Determine the (x, y) coordinate at the center of the cell enclosing the given text.  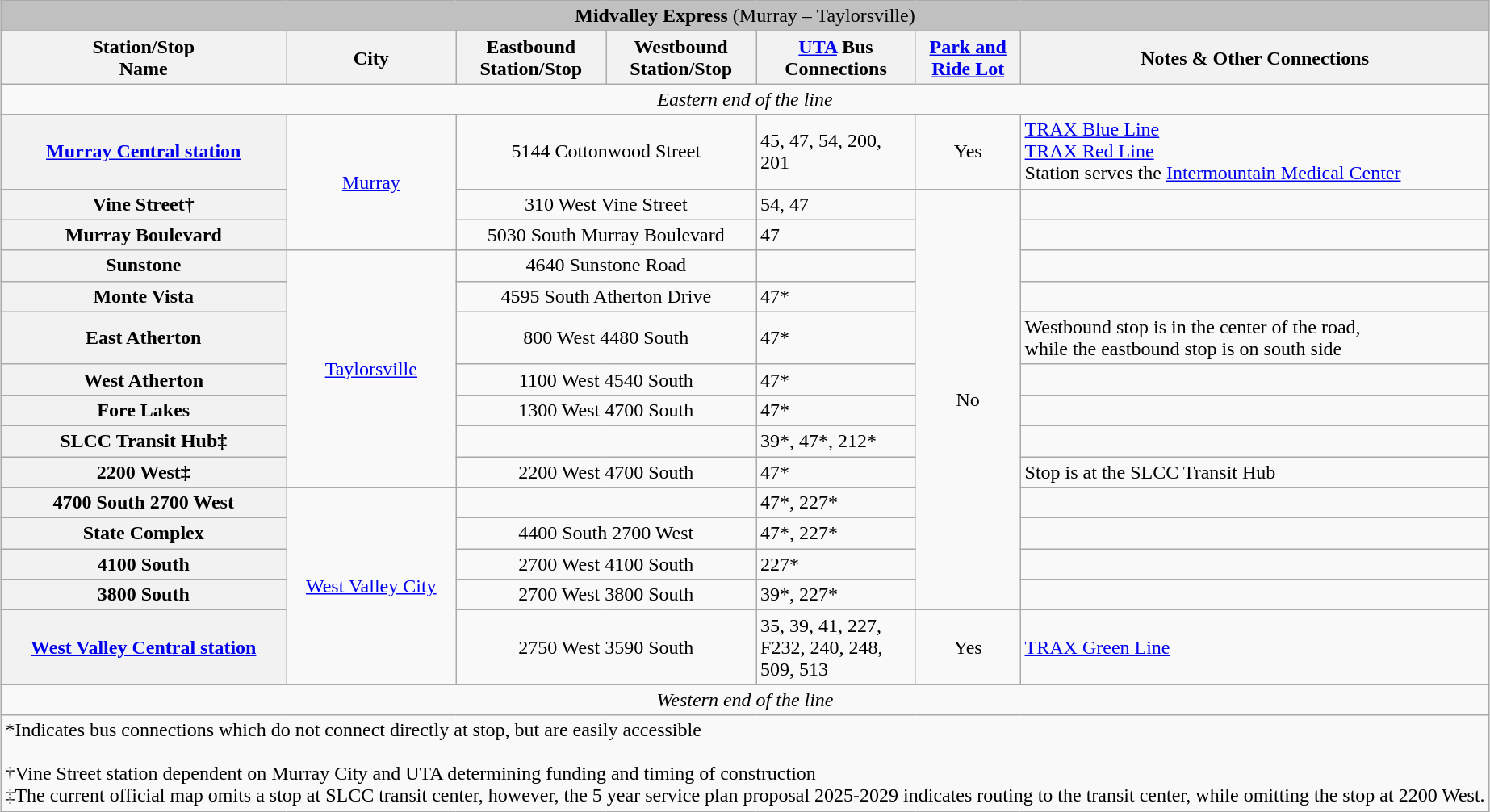
5030 South Murray Boulevard (606, 235)
No (968, 400)
2200 West‡ (144, 472)
227* (836, 564)
West Atherton (144, 379)
5144 Cottonwood Street (606, 152)
1100 West 4540 South (606, 379)
Fore Lakes (144, 410)
Western end of the line (745, 700)
Midvalley Express (Murray – Taylorsville) (745, 16)
4100 South (144, 564)
2700 West 4100 South (606, 564)
SLCC Transit Hub‡ (144, 441)
Monte Vista (144, 296)
1300 West 4700 South (606, 410)
4700 South 2700 West (144, 503)
Park andRide Lot (968, 58)
Murray Central station (144, 152)
Vine Street† (144, 204)
West Valley City (371, 586)
EastboundStation/Stop (531, 58)
TRAX Green Line (1254, 647)
39*, 47*, 212* (836, 441)
Murray Boulevard (144, 235)
2700 West 3800 South (606, 595)
TRAX Blue Line TRAX Red LineStation serves the Intermountain Medical Center (1254, 152)
Sunstone (144, 266)
800 West 4480 South (606, 337)
310 West Vine Street (606, 204)
54, 47 (836, 204)
East Atherton (144, 337)
4595 South Atherton Drive (606, 296)
4400 South 2700 West (606, 534)
State Complex (144, 534)
Notes & Other Connections (1254, 58)
Station/StopName (144, 58)
UTA BusConnections (836, 58)
Westbound stop is in the center of the road,while the eastbound stop is on south side (1254, 337)
39*, 227* (836, 595)
2750 West 3590 South (606, 647)
Eastern end of the line (745, 99)
WestboundStation/Stop (681, 58)
Stop is at the SLCC Transit Hub (1254, 472)
35, 39, 41, 227,F232, 240, 248,509, 513 (836, 647)
47 (836, 235)
3800 South (144, 595)
Taylorsville (371, 368)
4640 Sunstone Road (606, 266)
West Valley Central station (144, 647)
2200 West 4700 South (606, 472)
Murray (371, 182)
45, 47, 54, 200,201 (836, 152)
City (371, 58)
